Provide the [X, Y] coordinate of the cell's center where the given text is located.  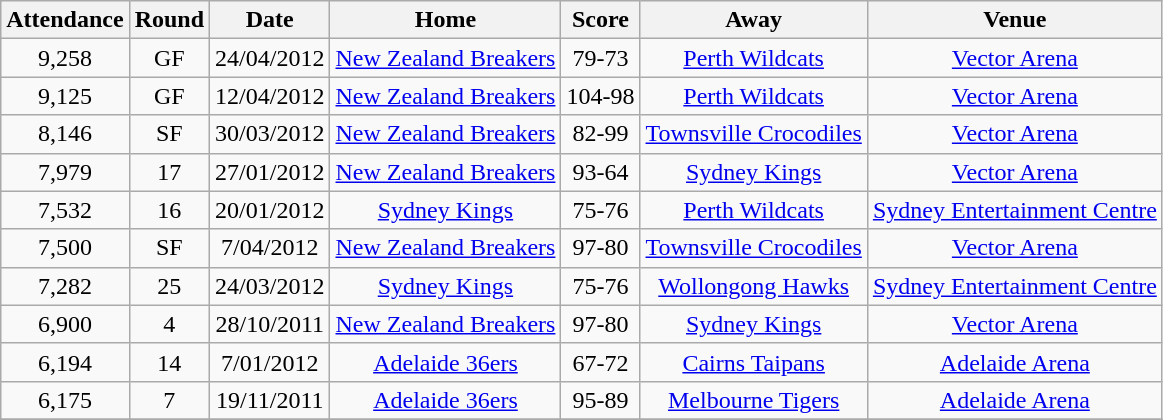
Round [169, 20]
Attendance [65, 20]
Away [754, 20]
8,146 [65, 134]
25 [169, 286]
79-73 [600, 58]
28/10/2011 [270, 324]
Venue [1014, 20]
19/11/2011 [270, 400]
27/01/2012 [270, 172]
Score [600, 20]
Home [446, 20]
Melbourne Tigers [754, 400]
67-72 [600, 362]
7/04/2012 [270, 248]
7,500 [65, 248]
Cairns Taipans [754, 362]
95-89 [600, 400]
6,194 [65, 362]
30/03/2012 [270, 134]
82-99 [600, 134]
7,282 [65, 286]
17 [169, 172]
14 [169, 362]
7/01/2012 [270, 362]
Date [270, 20]
Wollongong Hawks [754, 286]
24/03/2012 [270, 286]
12/04/2012 [270, 96]
16 [169, 210]
7,979 [65, 172]
24/04/2012 [270, 58]
6,175 [65, 400]
6,900 [65, 324]
7 [169, 400]
20/01/2012 [270, 210]
104-98 [600, 96]
9,258 [65, 58]
9,125 [65, 96]
7,532 [65, 210]
93-64 [600, 172]
4 [169, 324]
